Return the (X, Y) coordinate for the center point of the cell that contains the specified text.  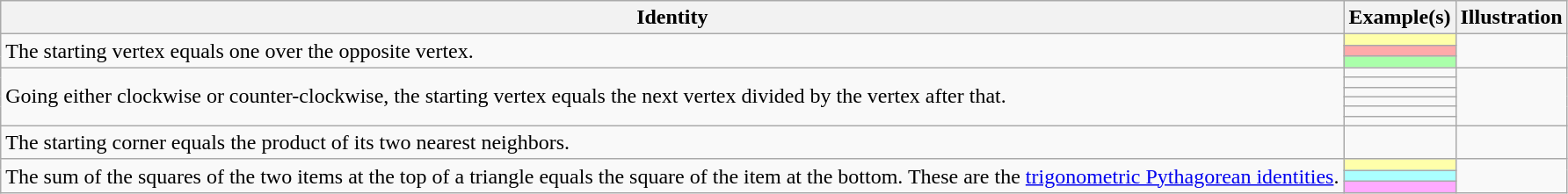
Illustration (1512, 18)
The starting corner equals the product of its two nearest neighbors. (672, 142)
Going either clockwise or counter-clockwise, the starting vertex equals the next vertex divided by the vertex after that. (672, 97)
Example(s) (1399, 18)
The starting vertex equals one over the opposite vertex. (672, 51)
Identity (672, 18)
